Search for the cell housing the specified text and yield its [X, Y] center coordinate. 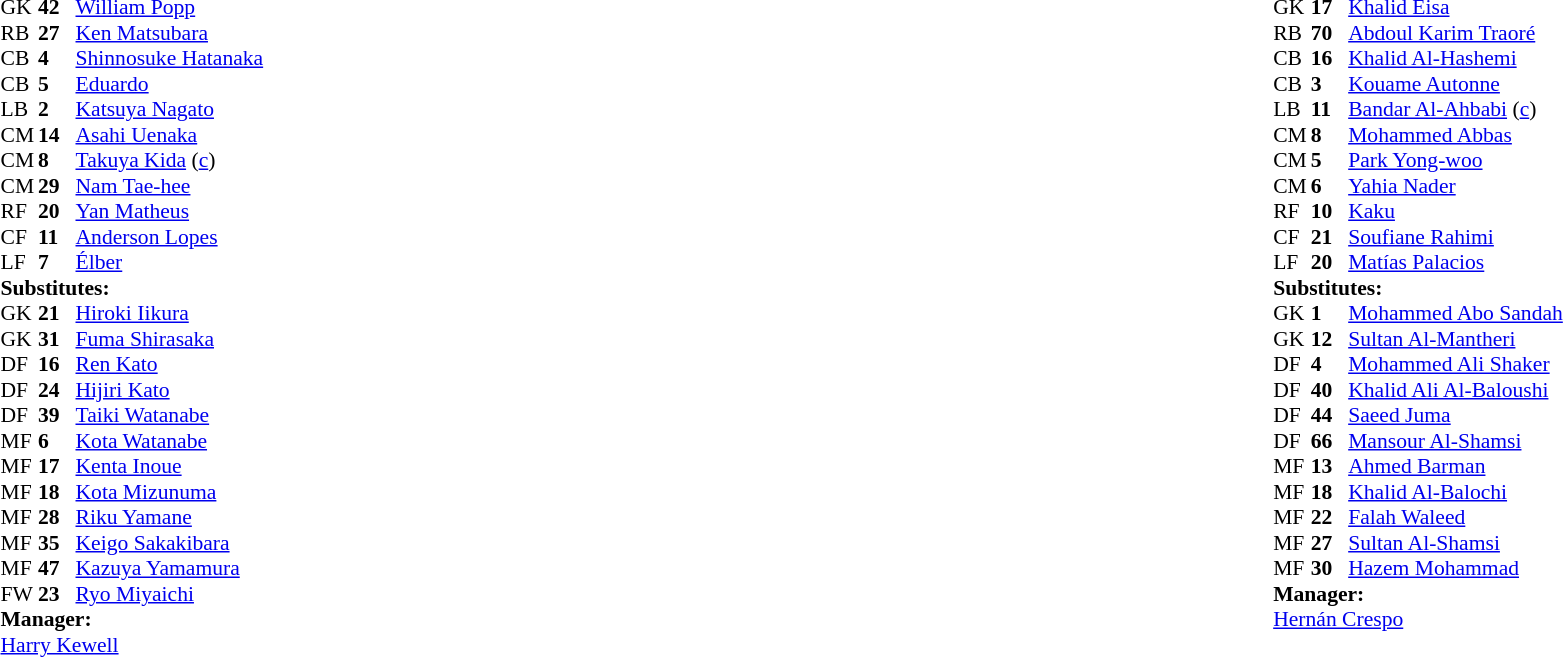
Eduardo [170, 84]
14 [57, 135]
Abdoul Karim Traoré [1456, 33]
70 [1330, 33]
Mansour Al-Shamsi [1456, 441]
35 [57, 543]
Kota Mizunuma [170, 492]
Matías Palacios [1456, 263]
Ryo Miyaichi [170, 594]
30 [1330, 569]
Ken Matsubara [170, 33]
Katsuya Nagato [170, 109]
17 [57, 467]
23 [57, 594]
Khalid Ali Al-Baloushi [1456, 390]
Hernán Crespo [1418, 619]
Keigo Sakakibara [170, 543]
Ahmed Barman [1456, 467]
Nam Tae-hee [170, 186]
Falah Waleed [1456, 517]
7 [57, 263]
Yan Matheus [170, 211]
Khalid Al-Hashemi [1456, 59]
Shinnosuke Hatanaka [170, 59]
Yahia Nader [1456, 186]
12 [1330, 339]
28 [57, 517]
Sultan Al-Shamsi [1456, 543]
Soufiane Rahimi [1456, 237]
Élber [170, 263]
2 [57, 109]
Riku Yamane [170, 517]
47 [57, 569]
Park Yong-woo [1456, 161]
66 [1330, 441]
39 [57, 415]
Kouame Autonne [1456, 84]
44 [1330, 415]
1 [1330, 313]
31 [57, 339]
29 [57, 186]
Khalid Al-Balochi [1456, 492]
40 [1330, 390]
22 [1330, 517]
Anderson Lopes [170, 237]
Bandar Al-Ahbabi (c) [1456, 109]
Asahi Uenaka [170, 135]
Saeed Juma [1456, 415]
Ren Kato [170, 365]
Takuya Kida (c) [170, 161]
13 [1330, 467]
Mohammed Abo Sandah [1456, 313]
Mohammed Abbas [1456, 135]
Fuma Shirasaka [170, 339]
Taiki Watanabe [170, 415]
3 [1330, 84]
Mohammed Ali Shaker [1456, 365]
Hijiri Kato [170, 390]
Kenta Inoue [170, 467]
Hazem Mohammad [1456, 569]
10 [1330, 211]
Sultan Al-Mantheri [1456, 339]
24 [57, 390]
Kota Watanabe [170, 441]
FW [19, 594]
Kazuya Yamamura [170, 569]
Kaku [1456, 211]
Hiroki Iikura [170, 313]
